Search for the cell housing the specified text and yield its (x, y) center coordinate. 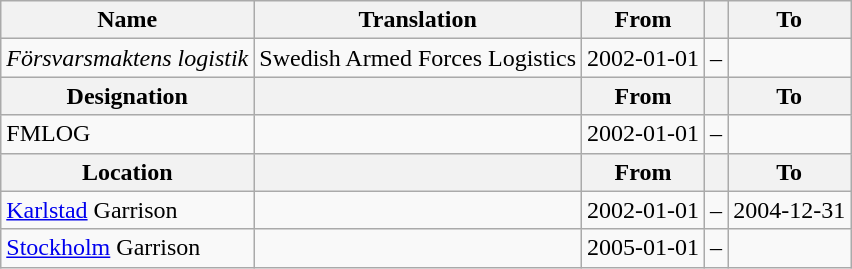
Karlstad Garrison (128, 210)
FMLOG (128, 134)
Translation (418, 20)
Swedish Armed Forces Logistics (418, 58)
2004-12-31 (790, 210)
Försvarsmaktens logistik (128, 58)
Stockholm Garrison (128, 248)
Name (128, 20)
Designation (128, 96)
2005-01-01 (644, 248)
Location (128, 172)
